For the text-containing cell, return its midpoint in [X, Y] coordinate format. 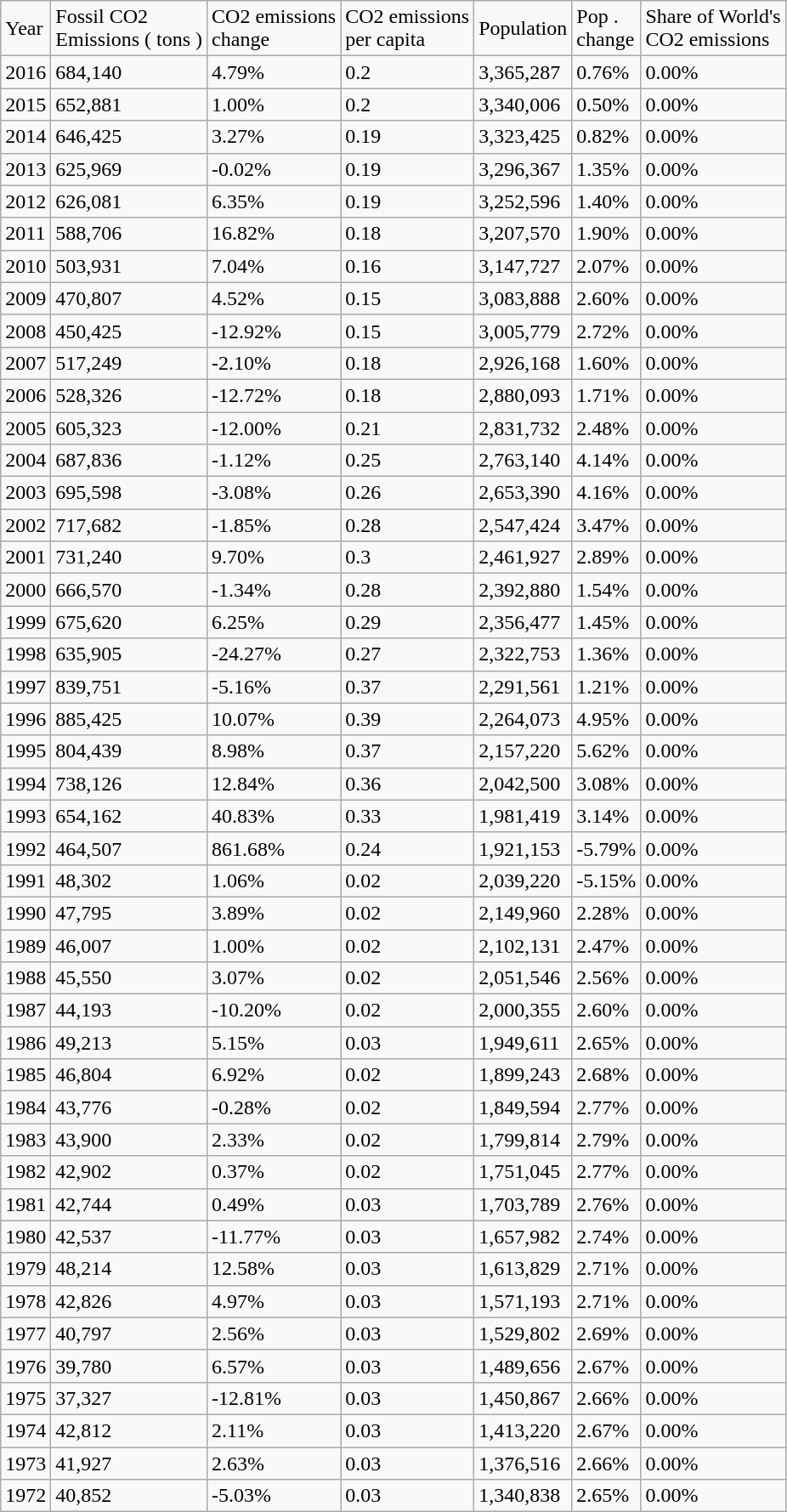
-3.08% [274, 493]
1982 [25, 1172]
1996 [25, 719]
12.84% [274, 784]
1981 [25, 1204]
1992 [25, 848]
16.82% [274, 234]
3,252,596 [524, 201]
2.47% [607, 946]
646,425 [129, 137]
1.21% [607, 687]
2,926,168 [524, 363]
464,507 [129, 848]
3.27% [274, 137]
2014 [25, 137]
1,921,153 [524, 848]
0.16 [408, 266]
-0.28% [274, 1107]
2.79% [607, 1140]
3,323,425 [524, 137]
-12.81% [274, 1398]
1985 [25, 1075]
3.14% [607, 816]
3.07% [274, 978]
44,193 [129, 1011]
5.62% [607, 751]
-11.77% [274, 1237]
695,598 [129, 493]
4.79% [274, 72]
2.89% [607, 558]
731,240 [129, 558]
1987 [25, 1011]
-1.12% [274, 461]
5.15% [274, 1043]
1.45% [607, 622]
-5.79% [607, 848]
0.21 [408, 428]
2,831,732 [524, 428]
1979 [25, 1269]
1994 [25, 784]
684,140 [129, 72]
2011 [25, 234]
2009 [25, 298]
3.47% [607, 525]
3,207,570 [524, 234]
1972 [25, 1496]
675,620 [129, 622]
1989 [25, 946]
6.92% [274, 1075]
1,849,594 [524, 1107]
2001 [25, 558]
1.71% [607, 395]
1.54% [607, 590]
-5.15% [607, 881]
42,902 [129, 1172]
2.72% [607, 331]
588,706 [129, 234]
3,365,287 [524, 72]
2.63% [274, 1463]
7.04% [274, 266]
2.69% [607, 1334]
2,149,960 [524, 913]
687,836 [129, 461]
0.39 [408, 719]
0.50% [607, 105]
1995 [25, 751]
738,126 [129, 784]
1,529,802 [524, 1334]
1,799,814 [524, 1140]
2.11% [274, 1430]
1,751,045 [524, 1172]
3.08% [607, 784]
48,302 [129, 881]
1990 [25, 913]
1,450,867 [524, 1398]
2005 [25, 428]
0.26 [408, 493]
2,291,561 [524, 687]
2,392,880 [524, 590]
-2.10% [274, 363]
2,763,140 [524, 461]
2,547,424 [524, 525]
839,751 [129, 687]
0.36 [408, 784]
1991 [25, 881]
1973 [25, 1463]
1.36% [607, 654]
0.82% [607, 137]
1,981,419 [524, 816]
48,214 [129, 1269]
2004 [25, 461]
1,899,243 [524, 1075]
605,323 [129, 428]
0.29 [408, 622]
-5.03% [274, 1496]
10.07% [274, 719]
2,322,753 [524, 654]
635,905 [129, 654]
4.14% [607, 461]
1,703,789 [524, 1204]
8.98% [274, 751]
46,007 [129, 946]
1978 [25, 1301]
654,162 [129, 816]
2,264,073 [524, 719]
0.27 [408, 654]
42,812 [129, 1430]
40.83% [274, 816]
0.76% [607, 72]
0.25 [408, 461]
2.48% [607, 428]
2,157,220 [524, 751]
-0.02% [274, 169]
2003 [25, 493]
1,340,838 [524, 1496]
1.06% [274, 881]
1.35% [607, 169]
3,340,006 [524, 105]
42,744 [129, 1204]
2006 [25, 395]
1999 [25, 622]
1,376,516 [524, 1463]
626,081 [129, 201]
2.68% [607, 1075]
1993 [25, 816]
1,571,193 [524, 1301]
2,461,927 [524, 558]
-12.92% [274, 331]
37,327 [129, 1398]
2.74% [607, 1237]
47,795 [129, 913]
2,042,500 [524, 784]
1.40% [607, 201]
2.28% [607, 913]
-12.72% [274, 395]
1980 [25, 1237]
2010 [25, 266]
4.95% [607, 719]
1988 [25, 978]
4.52% [274, 298]
470,807 [129, 298]
4.16% [607, 493]
1976 [25, 1366]
2000 [25, 590]
40,852 [129, 1496]
0.49% [274, 1204]
0.37% [274, 1172]
6.57% [274, 1366]
CO2 emissionschange [274, 29]
9.70% [274, 558]
49,213 [129, 1043]
42,537 [129, 1237]
Share of World'sCO2 emissions [713, 29]
1,413,220 [524, 1430]
6.25% [274, 622]
0.33 [408, 816]
2.07% [607, 266]
2013 [25, 169]
450,425 [129, 331]
1,949,611 [524, 1043]
3,005,779 [524, 331]
CO2 emissionsper capita [408, 29]
0.3 [408, 558]
2,653,390 [524, 493]
2,102,131 [524, 946]
2,039,220 [524, 881]
Fossil CO2Emissions ( tons ) [129, 29]
1977 [25, 1334]
Pop .change [607, 29]
1.90% [607, 234]
3,147,727 [524, 266]
-5.16% [274, 687]
-24.27% [274, 654]
652,881 [129, 105]
43,900 [129, 1140]
39,780 [129, 1366]
666,570 [129, 590]
861.68% [274, 848]
2,051,546 [524, 978]
2.76% [607, 1204]
2012 [25, 201]
625,969 [129, 169]
-1.34% [274, 590]
6.35% [274, 201]
1.60% [607, 363]
2016 [25, 72]
Year [25, 29]
2,880,093 [524, 395]
40,797 [129, 1334]
46,804 [129, 1075]
42,826 [129, 1301]
1986 [25, 1043]
2.33% [274, 1140]
1974 [25, 1430]
717,682 [129, 525]
2,000,355 [524, 1011]
Population [524, 29]
1983 [25, 1140]
804,439 [129, 751]
2008 [25, 331]
1984 [25, 1107]
-10.20% [274, 1011]
517,249 [129, 363]
1975 [25, 1398]
1998 [25, 654]
2,356,477 [524, 622]
885,425 [129, 719]
43,776 [129, 1107]
4.97% [274, 1301]
528,326 [129, 395]
-12.00% [274, 428]
1,657,982 [524, 1237]
1,613,829 [524, 1269]
2007 [25, 363]
41,927 [129, 1463]
3.89% [274, 913]
12.58% [274, 1269]
45,550 [129, 978]
2002 [25, 525]
3,083,888 [524, 298]
1997 [25, 687]
2015 [25, 105]
3,296,367 [524, 169]
-1.85% [274, 525]
503,931 [129, 266]
1,489,656 [524, 1366]
0.24 [408, 848]
